Locate the cell with the specified text and output its (X, Y) center coordinate. 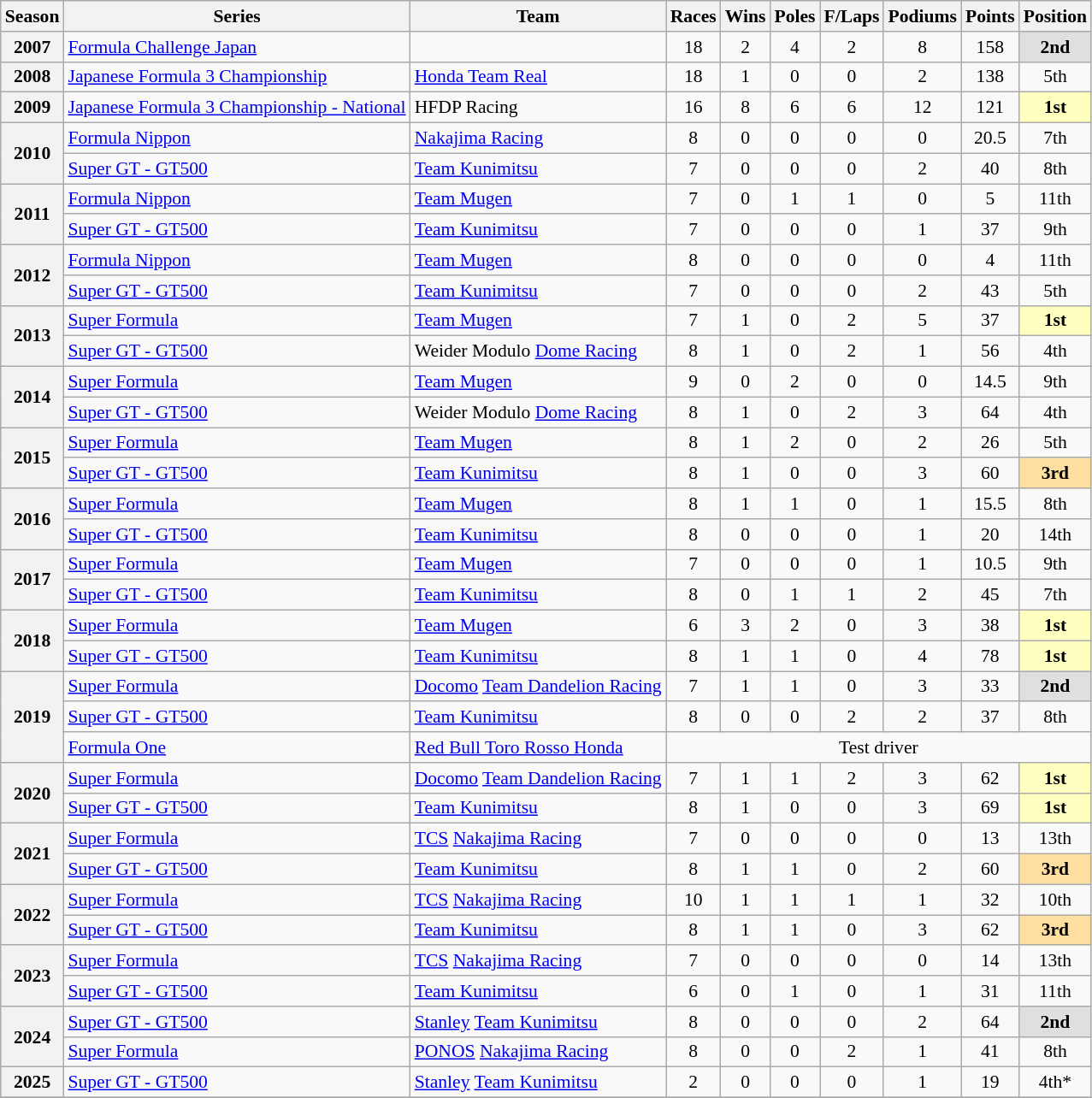
Series (236, 16)
Red Bull Toro Rosso Honda (539, 747)
Season (32, 16)
Wins (746, 16)
138 (990, 77)
2018 (32, 641)
78 (990, 656)
2024 (32, 1036)
2023 (32, 977)
2025 (32, 1083)
Position (1055, 16)
Honda Team Real (539, 77)
2014 (32, 397)
2015 (32, 458)
2012 (32, 275)
15.5 (990, 504)
19 (990, 1083)
32 (990, 900)
Formula Challenge Japan (236, 47)
2009 (32, 108)
2022 (32, 915)
Japanese Formula 3 Championship - National (236, 108)
Points (990, 16)
14th (1055, 534)
10th (1055, 900)
Podiums (922, 16)
13 (990, 839)
HFDP Racing (539, 108)
31 (990, 991)
16 (694, 108)
2019 (32, 717)
2008 (32, 77)
F/Laps (852, 16)
9 (694, 382)
2007 (32, 47)
PONOS Nakajima Racing (539, 1052)
4th* (1055, 1083)
2013 (32, 335)
2016 (32, 518)
56 (990, 351)
38 (990, 626)
14 (990, 961)
12 (922, 108)
14.5 (990, 382)
20.5 (990, 139)
41 (990, 1052)
Test driver (879, 747)
10.5 (990, 564)
Poles (794, 16)
2020 (32, 794)
33 (990, 687)
121 (990, 108)
Formula One (236, 747)
2021 (32, 853)
69 (990, 808)
43 (990, 291)
Japanese Formula 3 Championship (236, 77)
Team (539, 16)
10 (694, 900)
2011 (32, 214)
26 (990, 443)
2017 (32, 580)
Races (694, 16)
40 (990, 168)
45 (990, 595)
2010 (32, 154)
20 (990, 534)
Nakajima Racing (539, 139)
158 (990, 47)
